Find where the given text appears and provide that cell's center as (x, y) coordinate. 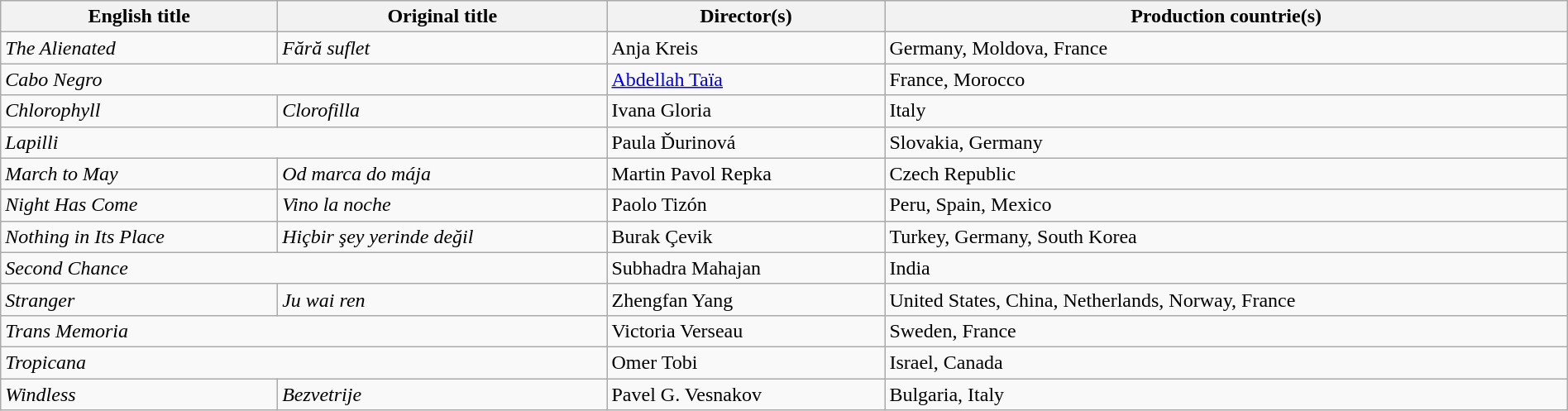
The Alienated (139, 48)
Germany, Moldova, France (1226, 48)
Victoria Verseau (746, 331)
India (1226, 268)
Bezvetrije (442, 394)
Chlorophyll (139, 111)
Bulgaria, Italy (1226, 394)
Ju wai ren (442, 299)
Stranger (139, 299)
Cabo Negro (304, 79)
Pavel G. Vesnakov (746, 394)
Paolo Tizón (746, 205)
Director(s) (746, 17)
Peru, Spain, Mexico (1226, 205)
Od marca do mája (442, 174)
Trans Memoria (304, 331)
Ivana Gloria (746, 111)
Czech Republic (1226, 174)
Paula Ďurinová (746, 142)
Zhengfan Yang (746, 299)
Nothing in Its Place (139, 237)
Turkey, Germany, South Korea (1226, 237)
Vino la noche (442, 205)
Omer Tobi (746, 362)
Production countrie(s) (1226, 17)
Clorofilla (442, 111)
United States, China, Netherlands, Norway, France (1226, 299)
Second Chance (304, 268)
Israel, Canada (1226, 362)
Abdellah Taïa (746, 79)
France, Morocco (1226, 79)
Anja Kreis (746, 48)
Subhadra Mahajan (746, 268)
Night Has Come (139, 205)
Slovakia, Germany (1226, 142)
Windless (139, 394)
Original title (442, 17)
March to May (139, 174)
Tropicana (304, 362)
Fără suflet (442, 48)
Martin Pavol Repka (746, 174)
Hiçbir şey yerinde değil (442, 237)
Burak Çevik (746, 237)
Sweden, France (1226, 331)
Italy (1226, 111)
English title (139, 17)
Lapilli (304, 142)
